Identify which cell holds the provided text, then report its [x, y] central coordinate. 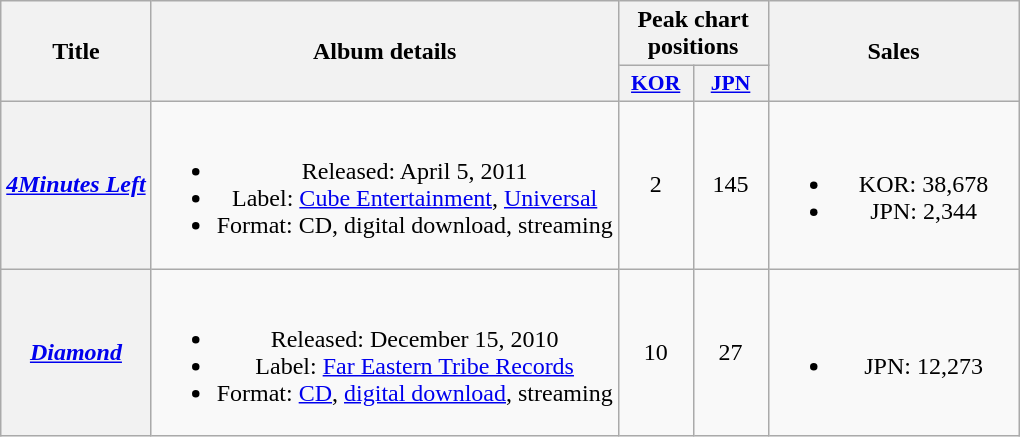
145 [730, 184]
2 [656, 184]
Sales [894, 52]
KOR: 38,678JPN: 2,344 [894, 184]
Title [76, 52]
27 [730, 352]
Peak chart positions [693, 34]
Released: April 5, 2011 Label: Cube Entertainment, UniversalFormat: CD, digital download, streaming [384, 184]
JPN: 12,273 [894, 352]
Released: December 15, 2010 Label: Far Eastern Tribe RecordsFormat: CD, digital download, streaming [384, 352]
JPN [730, 84]
Album details [384, 52]
4Minutes Left [76, 184]
10 [656, 352]
KOR [656, 84]
Diamond [76, 352]
